Identify which cell holds the provided text, then report its [X, Y] central coordinate. 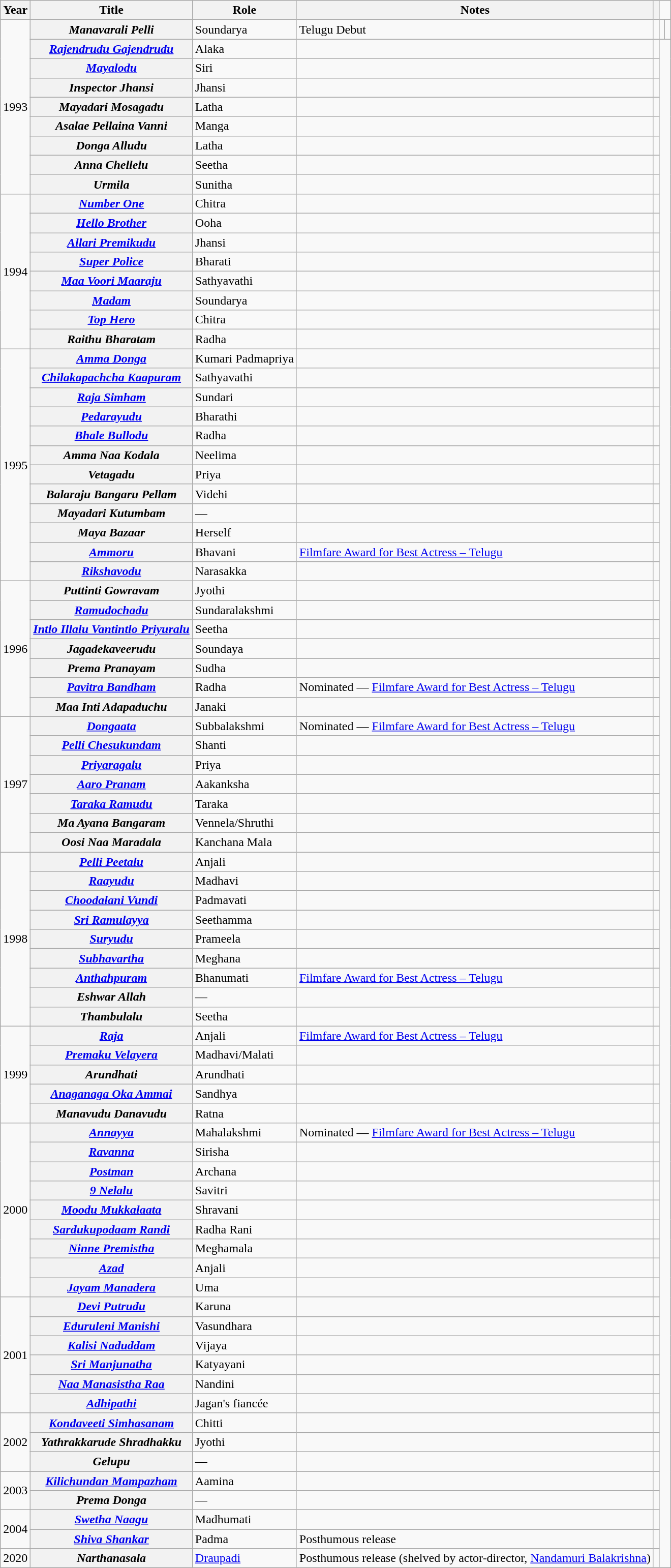
Bharati [244, 262]
Padmavati [244, 900]
Neelima [244, 455]
Jagadekaveerudu [112, 649]
Amma Donga [112, 358]
Ravanna [112, 1152]
Raayudu [112, 881]
Sri Ramulayya [112, 920]
Ooha [244, 223]
Janaki [244, 707]
Sandhya [244, 1094]
Archana [244, 1171]
Manavarali Pelli [112, 29]
1996 [15, 649]
Puttinti Gowravam [112, 591]
2004 [15, 1529]
Azad [112, 1268]
Ninne Premistha [112, 1249]
Madhumati [244, 1520]
Alaka [244, 49]
Adhipathi [112, 1403]
Aamina [244, 1481]
1997 [15, 784]
Karuna [244, 1307]
Sirisha [244, 1152]
Seethamma [244, 920]
Raja [112, 1036]
Herself [244, 532]
Aaro Pranam [112, 784]
Katyayani [244, 1365]
Jagan's fiancée [244, 1403]
Chitti [244, 1423]
Suryudu [112, 939]
Bhavani [244, 552]
Ma Ayana Bangaram [112, 823]
Videhi [244, 494]
Soundaya [244, 649]
Sunitha [244, 184]
Ramudochadu [112, 610]
1994 [15, 271]
Savitri [244, 1191]
Shanti [244, 745]
Pelli Peetalu [112, 862]
Maya Bazaar [112, 532]
Prema Pranayam [112, 668]
Jayam Manadera [112, 1287]
Eshwar Allah [112, 997]
1999 [15, 1074]
Shiva Shankar [112, 1539]
Year [15, 10]
Kilichundan Mampazham [112, 1481]
Postman [112, 1171]
Mayadari Mosagadu [112, 107]
Sundari [244, 397]
Manavudu Danavudu [112, 1113]
Madam [112, 300]
Raja Simham [112, 397]
Choodalani Vundi [112, 900]
Thambulalu [112, 1016]
Donga Alludu [112, 145]
Ammoru [112, 552]
Meghamala [244, 1249]
Subbalakshmi [244, 726]
Anaganaga Oka Ammai [112, 1094]
Naa Manasistha Raa [112, 1384]
Ratna [244, 1113]
Sardukupodaam Randi [112, 1229]
1995 [15, 465]
Sudha [244, 668]
Kanchana Mala [244, 842]
Eduruleni Manishi [112, 1326]
Prameela [244, 939]
Vasundhara [244, 1326]
Vetagadu [112, 474]
Moodu Mukkalaata [112, 1210]
Inspector Jhansi [112, 87]
Kumari Padmapriya [244, 358]
Anthahpuram [112, 978]
Balaraju Bangaru Pellam [112, 494]
Siri [244, 68]
Dongaata [112, 726]
2000 [15, 1210]
Sundaralakshmi [244, 610]
Raithu Bharatam [112, 339]
Mayalodu [112, 68]
Asalae Pellaina Vanni [112, 126]
Devi Putrudu [112, 1307]
1998 [15, 940]
Amma Naa Kodala [112, 455]
Taraka [244, 803]
Top Hero [112, 320]
Role [244, 10]
Kalisi Naduddam [112, 1345]
2001 [15, 1355]
Nandini [244, 1384]
Uma [244, 1287]
Taraka Ramudu [112, 803]
Narthanasala [112, 1558]
Madhavi/Malati [244, 1055]
Rikshavodu [112, 571]
Radha Rani [244, 1229]
Bharathi [244, 416]
Maa Inti Adapaduchu [112, 707]
Bhale Bullodu [112, 436]
Aakanksha [244, 784]
Bhanumati [244, 978]
Oosi Naa Maradala [112, 842]
Notes [475, 10]
Maa Voori Maaraju [112, 281]
Sri Manjunatha [112, 1365]
Gelupu [112, 1461]
2020 [15, 1558]
Shravani [244, 1210]
Telugu Debut [475, 29]
Kondaveeti Simhasanam [112, 1423]
2002 [15, 1442]
Rajendrudu Gajendrudu [112, 49]
Yathrakkarude Shradhakku [112, 1442]
Annayya [112, 1132]
Meghana [244, 958]
Premaku Velayera [112, 1055]
Vijaya [244, 1345]
Mayadari Kutumbam [112, 513]
Pavitra Bandham [112, 687]
Padma [244, 1539]
Draupadi [244, 1558]
Priyaragalu [112, 765]
Pedarayudu [112, 416]
Chilakapachcha Kaapuram [112, 378]
Hello Brother [112, 223]
Swetha Naagu [112, 1520]
Intlo Illalu Vantintlo Priyuralu [112, 629]
Subhavartha [112, 958]
Vennela/Shruthi [244, 823]
Number One [112, 203]
1993 [15, 107]
Posthumous release [475, 1539]
9 Nelalu [112, 1191]
Super Police [112, 262]
Anna Chellelu [112, 165]
2003 [15, 1491]
Narasakka [244, 571]
Prema Donga [112, 1500]
Pelli Chesukundam [112, 745]
Manga [244, 126]
Mahalakshmi [244, 1132]
Urmila [112, 184]
Madhavi [244, 881]
Allari Premikudu [112, 243]
Posthumous release (shelved by actor-director, Nandamuri Balakrishna) [475, 1558]
Title [112, 10]
